Capture the cell that displays the provided text and extract its (X, Y) central coordinate. 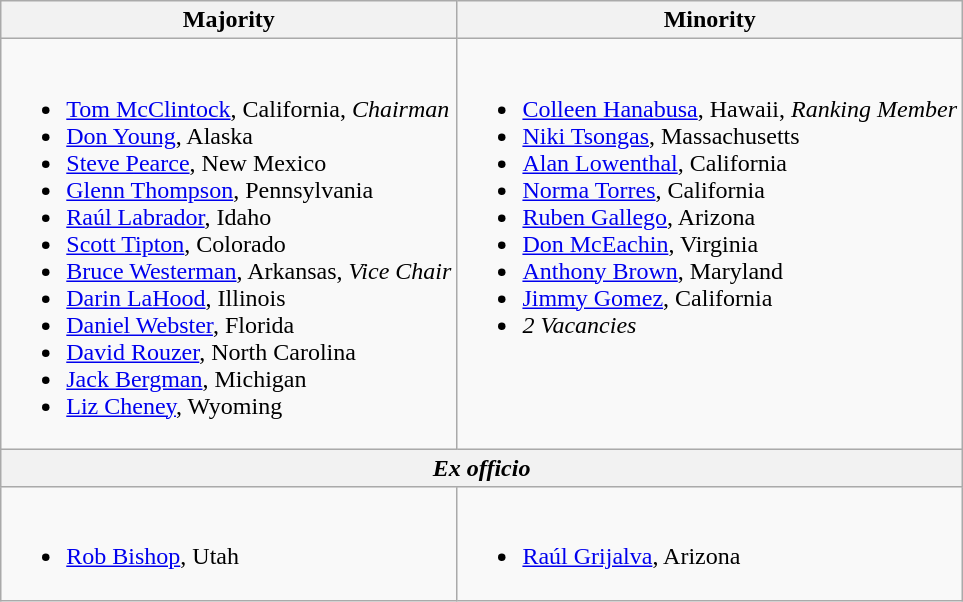
Raúl Grijalva, Arizona (710, 544)
Ex officio (482, 468)
Majority (229, 20)
Minority (710, 20)
Rob Bishop, Utah (229, 544)
